Pinpoint the cell where the given text exists, returning its [x, y] midpoint coordinate. 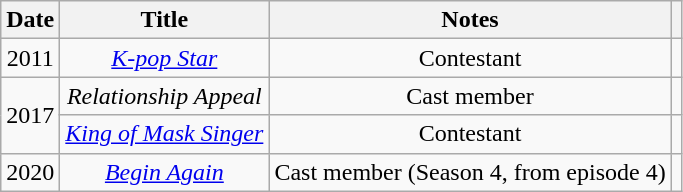
K-pop Star [164, 58]
2020 [30, 172]
2011 [30, 58]
2017 [30, 115]
Relationship Appeal [164, 96]
Notes [470, 20]
Cast member (Season 4, from episode 4) [470, 172]
Cast member [470, 96]
Title [164, 20]
King of Mask Singer [164, 134]
Begin Again [164, 172]
Date [30, 20]
